Identify which cell holds the provided text, then report its (X, Y) central coordinate. 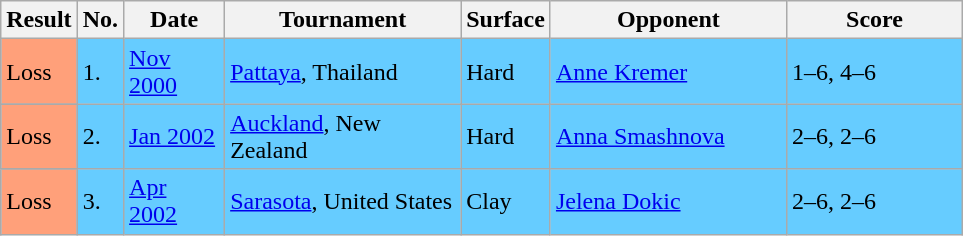
Score (874, 20)
Anne Kremer (668, 72)
Surface (506, 20)
Pattaya, Thailand (343, 72)
Result (39, 20)
No. (100, 20)
3. (100, 202)
Anna Smashnova (668, 136)
Date (174, 20)
Sarasota, United States (343, 202)
Jelena Dokic (668, 202)
1–6, 4–6 (874, 72)
Opponent (668, 20)
Nov 2000 (174, 72)
2. (100, 136)
Apr 2002 (174, 202)
Clay (506, 202)
1. (100, 72)
Tournament (343, 20)
Jan 2002 (174, 136)
Auckland, New Zealand (343, 136)
